Find where the given text appears and provide that cell's center as [X, Y] coordinate. 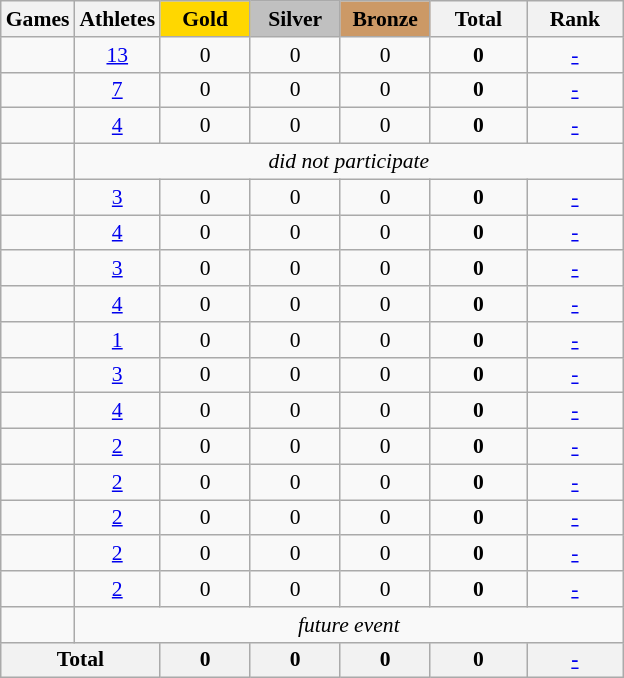
Bronze [385, 19]
Athletes [117, 19]
did not participate [348, 162]
13 [117, 55]
Games [38, 19]
1 [117, 340]
Rank [576, 19]
Gold [205, 19]
7 [117, 90]
Silver [295, 19]
future event [348, 625]
